Scan for the cell matching the given text and deliver its [X, Y] coordinate at center. 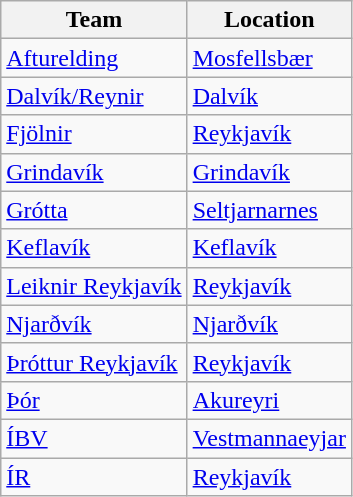
Dalvík [269, 96]
Mosfellsbær [269, 58]
Team [94, 20]
Afturelding [94, 58]
Location [269, 20]
Leiknir Reykjavík [94, 286]
ÍR [94, 477]
Þróttur Reykjavík [94, 362]
Akureyri [269, 400]
Grótta [94, 210]
Dalvík/Reynir [94, 96]
Fjölnir [94, 134]
ÍBV [94, 438]
Þór [94, 400]
Seltjarnarnes [269, 210]
Vestmannaeyjar [269, 438]
